From the cell containing the given text, extract its center point as [X, Y] coordinate. 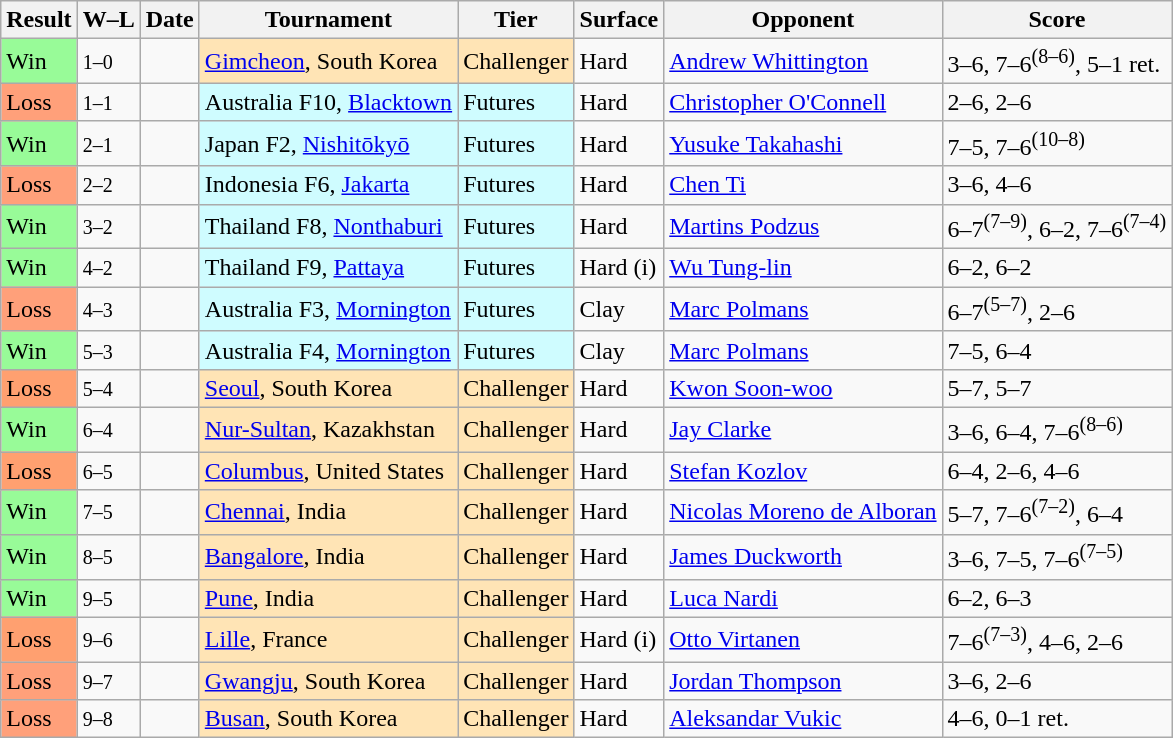
2–6, 2–6 [1057, 102]
7–6(7–3), 4–6, 2–6 [1057, 640]
4–6, 0–1 ret. [1057, 719]
Thailand F8, Nonthaburi [328, 226]
6–7(5–7), 2–6 [1057, 310]
Gwangju, South Korea [328, 681]
Chennai, India [328, 512]
7–5 [108, 512]
9–7 [108, 681]
Australia F3, Mornington [328, 310]
Tier [516, 20]
3–6, 2–6 [1057, 681]
Columbus, United States [328, 471]
Yusuke Takahashi [803, 144]
Stefan Kozlov [803, 471]
3–6, 7–6(8–6), 5–1 ret. [1057, 62]
Busan, South Korea [328, 719]
2–2 [108, 185]
5–3 [108, 350]
Thailand F9, Pattaya [328, 268]
Martins Podzus [803, 226]
Otto Virtanen [803, 640]
5–7, 7–6(7–2), 6–4 [1057, 512]
Gimcheon, South Korea [328, 62]
Andrew Whittington [803, 62]
Indonesia F6, Jakarta [328, 185]
Opponent [803, 20]
7–5, 6–4 [1057, 350]
6–2, 6–2 [1057, 268]
1–1 [108, 102]
Lille, France [328, 640]
2–1 [108, 144]
9–8 [108, 719]
3–6, 7–5, 7–6(7–5) [1057, 558]
Aleksandar Vukic [803, 719]
Wu Tung-lin [803, 268]
Nicolas Moreno de Alboran [803, 512]
3–6, 6–4, 7–6(8–6) [1057, 430]
5–4 [108, 388]
6–4, 2–6, 4–6 [1057, 471]
James Duckworth [803, 558]
Luca Nardi [803, 598]
Nur-Sultan, Kazakhstan [328, 430]
Seoul, South Korea [328, 388]
6–2, 6–3 [1057, 598]
Date [170, 20]
9–5 [108, 598]
4–2 [108, 268]
3–6, 4–6 [1057, 185]
Jordan Thompson [803, 681]
4–3 [108, 310]
8–5 [108, 558]
Christopher O'Connell [803, 102]
Surface [619, 20]
6–5 [108, 471]
5–7, 5–7 [1057, 388]
Jay Clarke [803, 430]
6–7(7–9), 6–2, 7–6(7–4) [1057, 226]
Chen Ti [803, 185]
Score [1057, 20]
1–0 [108, 62]
Bangalore, India [328, 558]
Australia F10, Blacktown [328, 102]
Tournament [328, 20]
Kwon Soon-woo [803, 388]
6–4 [108, 430]
Pune, India [328, 598]
Australia F4, Mornington [328, 350]
7–5, 7–6(10–8) [1057, 144]
Result [39, 20]
W–L [108, 20]
Japan F2, Nishitōkyō [328, 144]
9–6 [108, 640]
3–2 [108, 226]
